Capture the cell that displays the provided text and extract its [x, y] central coordinate. 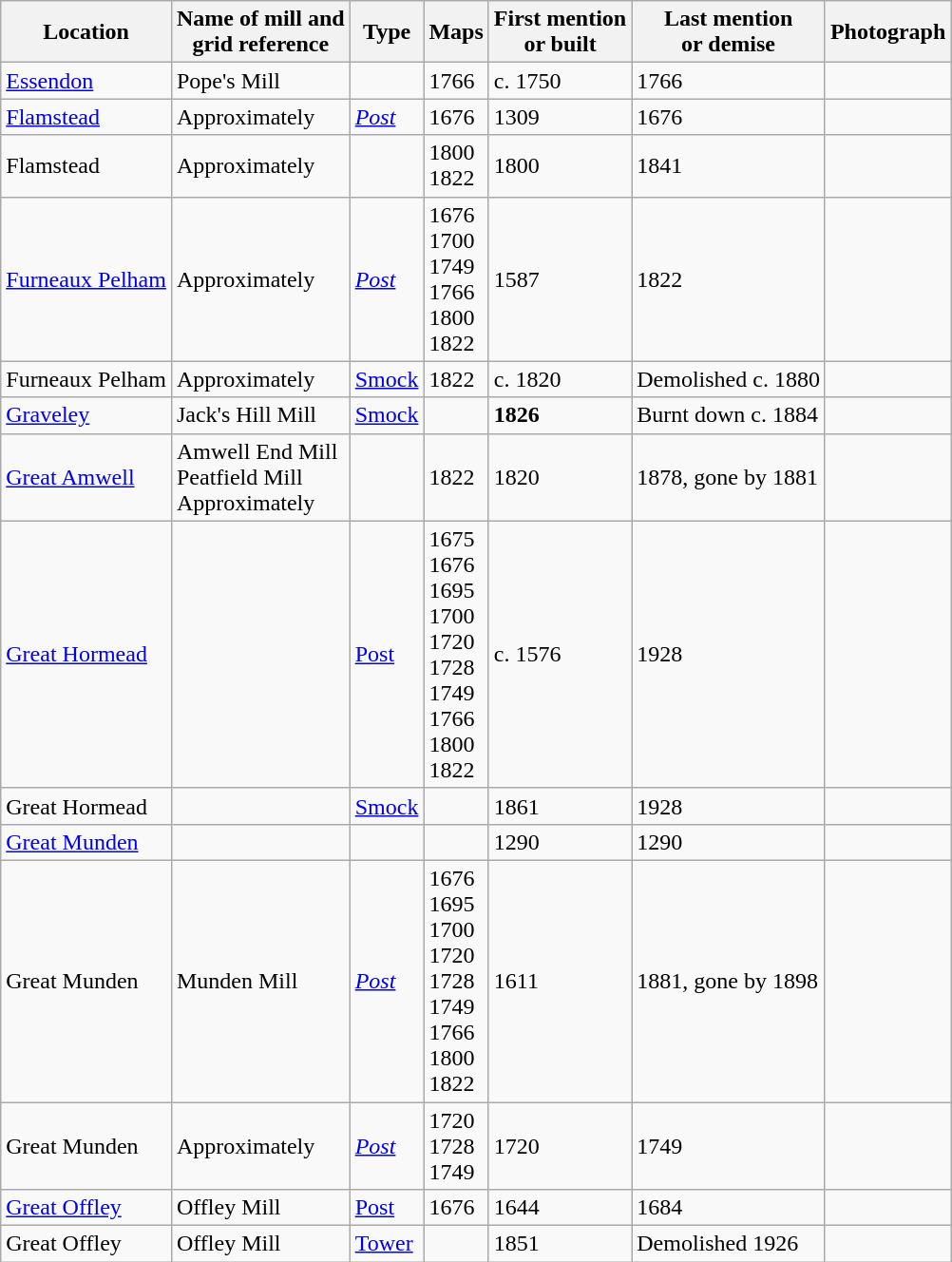
Essendon [86, 81]
1587 [560, 279]
c. 1820 [560, 379]
1881, gone by 1898 [729, 981]
1309 [560, 117]
1684 [729, 1208]
First mentionor built [560, 32]
Pope's Mill [260, 81]
Graveley [86, 415]
Type [387, 32]
1644 [560, 1208]
c. 1576 [560, 654]
Maps [456, 32]
1878, gone by 1881 [729, 477]
Last mention or demise [729, 32]
Amwell End MillPeatfield MillApproximately [260, 477]
Location [86, 32]
1611 [560, 981]
1826 [560, 415]
Demolished c. 1880 [729, 379]
Demolished 1926 [729, 1244]
1675167616951700172017281749176618001822 [456, 654]
Munden Mill [260, 981]
167617001749176618001822 [456, 279]
1749 [729, 1146]
167616951700172017281749176618001822 [456, 981]
1841 [729, 165]
Photograph [887, 32]
Burnt down c. 1884 [729, 415]
1720 [560, 1146]
18001822 [456, 165]
1800 [560, 165]
1820 [560, 477]
172017281749 [456, 1146]
c. 1750 [560, 81]
Tower [387, 1244]
Jack's Hill Mill [260, 415]
Name of mill andgrid reference [260, 32]
1861 [560, 806]
1851 [560, 1244]
Great Amwell [86, 477]
